Identify which cell holds the provided text, then report its (X, Y) central coordinate. 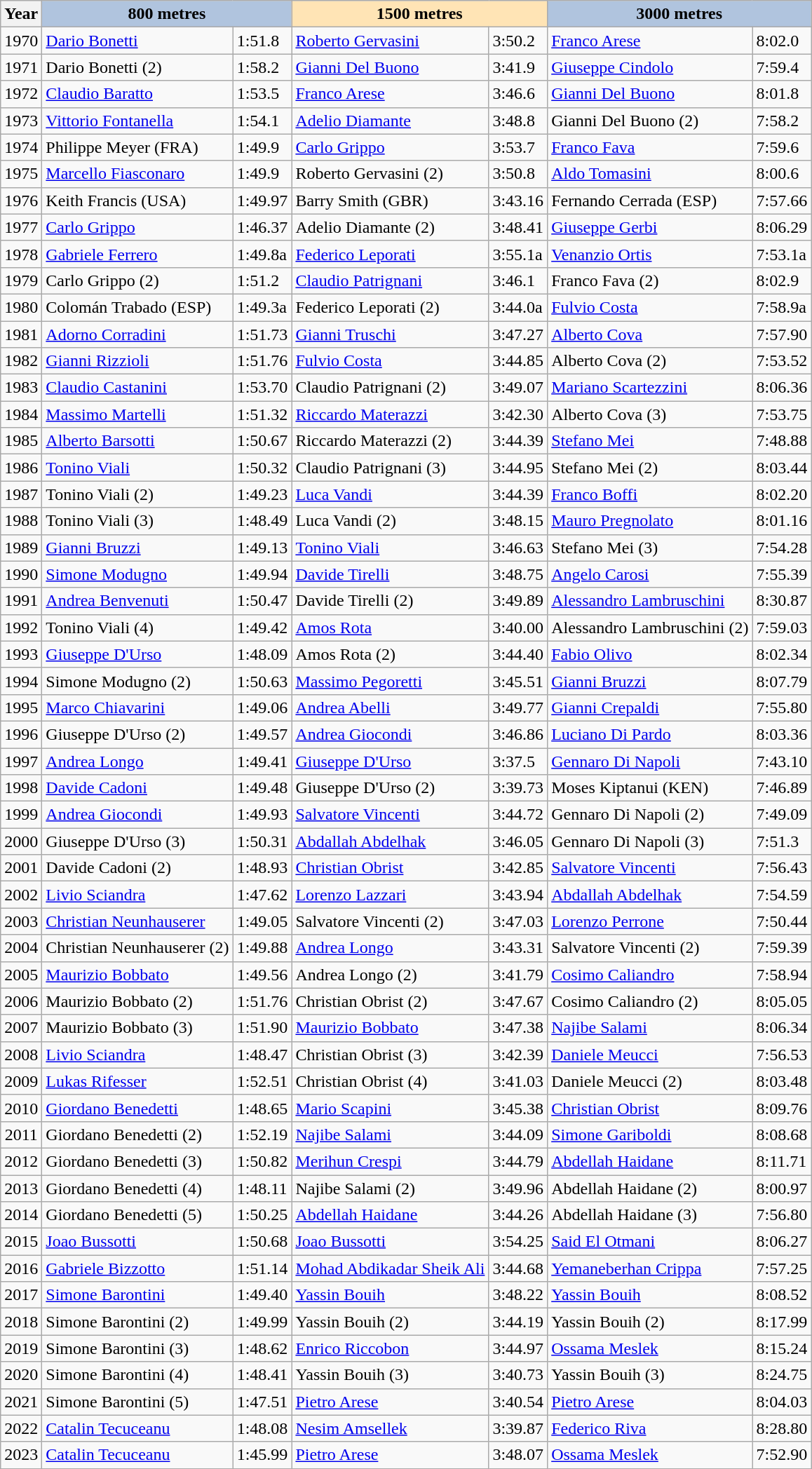
Alberto Barsotti (137, 441)
3:48.75 (518, 574)
1991 (21, 601)
2003 (21, 921)
8:03.36 (782, 734)
3:50.2 (518, 41)
Christian Neunhauserer (2) (137, 948)
7:57.90 (782, 334)
1:48.93 (262, 868)
7:48.88 (782, 441)
1:48.09 (262, 654)
Enrico Riccobon (390, 1348)
1:52.19 (262, 1135)
2006 (21, 1001)
Gianni Rizzioli (137, 361)
3:44.72 (518, 815)
Simone Gariboldi (650, 1135)
Luca Vandi (390, 494)
Christian Obrist (2) (390, 1001)
1:46.37 (262, 227)
800 metres (167, 14)
Andrea Abelli (390, 708)
Mario Scapini (390, 1108)
1:51.73 (262, 334)
1998 (21, 788)
1988 (21, 521)
Tonino Viali (4) (137, 628)
1:49.05 (262, 921)
8:03.44 (782, 468)
1:49.93 (262, 815)
Maurizio Bobbato (3) (137, 1028)
2020 (21, 1375)
Mohad Abdikadar Sheik Ali (390, 1268)
Christian Neunhauserer (137, 921)
2015 (21, 1242)
3:47.67 (518, 1001)
7:59.6 (782, 147)
7:59.4 (782, 67)
7:57.25 (782, 1268)
3:44.97 (518, 1348)
1:50.32 (262, 468)
1:49.48 (262, 788)
Najibe Salami (2) (390, 1189)
1:49.88 (262, 948)
3:44.95 (518, 468)
3:44.40 (518, 654)
Federico Leporati (390, 254)
8:28.80 (782, 1428)
2018 (21, 1322)
3:43.16 (518, 201)
Davide Tirelli (390, 574)
3:46.63 (518, 548)
1:53.70 (262, 388)
3:53.7 (518, 147)
3:40.73 (518, 1375)
7:43.10 (782, 761)
2014 (21, 1215)
2010 (21, 1108)
1:51.32 (262, 414)
3:44.09 (518, 1135)
Federico Leporati (2) (390, 307)
3:50.8 (518, 174)
1977 (21, 227)
7:52.90 (782, 1455)
2011 (21, 1135)
3:48.8 (518, 121)
8:08.68 (782, 1135)
8:06.29 (782, 227)
3:46.86 (518, 734)
1:50.31 (262, 841)
1:48.41 (262, 1375)
8:30.87 (782, 601)
Riccardo Materazzi (2) (390, 441)
Abdellah Haidane (3) (650, 1215)
Dario Bonetti (2) (137, 67)
Marco Chiavarini (137, 708)
1:52.51 (262, 1081)
Simone Barontini (2) (137, 1322)
Roberto Gervasini (2) (390, 174)
1992 (21, 628)
2008 (21, 1055)
3:49.89 (518, 601)
1:49.23 (262, 494)
2021 (21, 1402)
1:50.47 (262, 601)
7:53.52 (782, 361)
Simone Modugno (137, 574)
8:17.99 (782, 1322)
Claudio Patrignani (2) (390, 388)
Colomán Trabado (ESP) (137, 307)
1987 (21, 494)
Cosimo Caliandro (650, 975)
3:41.03 (518, 1081)
3:42.85 (518, 868)
1:49.8a (262, 254)
Lorenzo Perrone (650, 921)
3:48.22 (518, 1295)
Claudio Baratto (137, 94)
1999 (21, 815)
Said El Otmani (650, 1242)
Christian Obrist (3) (390, 1055)
1990 (21, 574)
7:55.39 (782, 574)
Claudio Patrignani (390, 280)
Moses Kiptanui (KEN) (650, 788)
1976 (21, 201)
Luca Vandi (2) (390, 521)
1:49.94 (262, 574)
Christian Obrist (4) (390, 1081)
1995 (21, 708)
2005 (21, 975)
1:51.14 (262, 1268)
Giordano Benedetti (5) (137, 1215)
7:49.09 (782, 815)
Mariano Scartezzini (650, 388)
Roberto Gervasini (390, 41)
2022 (21, 1428)
1996 (21, 734)
3:44.0a (518, 307)
7:56.43 (782, 868)
Claudio Castanini (137, 388)
Claudio Patrignani (3) (390, 468)
3:48.41 (518, 227)
3:44.26 (518, 1215)
Andrea Benvenuti (137, 601)
1:58.2 (262, 67)
Gennaro Di Napoli (3) (650, 841)
Giuseppe D'Urso (3) (137, 841)
1983 (21, 388)
2001 (21, 868)
1:48.47 (262, 1055)
2004 (21, 948)
1500 metres (419, 14)
3:44.85 (518, 361)
8:05.05 (782, 1001)
1:53.5 (262, 94)
3:42.30 (518, 414)
7:58.9a (782, 307)
7:51.3 (782, 841)
8:02.20 (782, 494)
1:51.90 (262, 1028)
3:43.94 (518, 895)
Cosimo Caliandro (2) (650, 1001)
Carlo Grippo (2) (137, 280)
1:49.57 (262, 734)
1993 (21, 654)
1980 (21, 307)
1:48.49 (262, 521)
1971 (21, 67)
1:48.11 (262, 1189)
Aldo Tomasini (650, 174)
Dario Bonetti (137, 41)
Gabriele Bizzotto (137, 1268)
1975 (21, 174)
7:54.59 (782, 895)
7:58.94 (782, 975)
Tonino Viali (3) (137, 521)
Gianni Crepaldi (650, 708)
8:08.52 (782, 1295)
Adorno Corradini (137, 334)
Franco Fava (2) (650, 280)
Barry Smith (GBR) (390, 201)
3:47.38 (518, 1028)
2023 (21, 1455)
1994 (21, 681)
3:40.00 (518, 628)
Stefano Mei (650, 441)
3:42.39 (518, 1055)
1:49.40 (262, 1295)
8:02.34 (782, 654)
8:06.27 (782, 1242)
1989 (21, 548)
2013 (21, 1189)
Simone Barontini (4) (137, 1375)
3:49.96 (518, 1189)
Giuseppe Gerbi (650, 227)
Alberto Cova (2) (650, 361)
1:50.67 (262, 441)
3:39.87 (518, 1428)
2019 (21, 1348)
Marcello Fiasconaro (137, 174)
1:48.65 (262, 1108)
7:57.66 (782, 201)
1:50.25 (262, 1215)
3:48.07 (518, 1455)
8:00.6 (782, 174)
7:46.89 (782, 788)
Giordano Benedetti (3) (137, 1161)
1979 (21, 280)
Simone Barontini (137, 1295)
3:43.31 (518, 948)
Giordano Benedetti (137, 1108)
3:44.19 (518, 1322)
1:49.56 (262, 975)
Vittorio Fontanella (137, 121)
1978 (21, 254)
3:41.9 (518, 67)
3:46.05 (518, 841)
3:41.79 (518, 975)
3:49.07 (518, 388)
8:04.03 (782, 1402)
3:48.15 (518, 521)
1:49.13 (262, 548)
Amos Rota (390, 628)
1:48.62 (262, 1348)
1:48.08 (262, 1428)
3:46.1 (518, 280)
Franco Fava (650, 147)
1:49.97 (262, 201)
1984 (21, 414)
3:44.79 (518, 1161)
Gennaro Di Napoli (650, 761)
1:49.42 (262, 628)
1:50.68 (262, 1242)
3000 metres (679, 14)
Adelio Diamante (390, 121)
Giordano Benedetti (4) (137, 1189)
7:56.53 (782, 1055)
Daniele Meucci (650, 1055)
Alessandro Lambruschini (2) (650, 628)
1:50.82 (262, 1161)
7:50.44 (782, 921)
8:02.0 (782, 41)
3:39.73 (518, 788)
Mauro Pregnolato (650, 521)
Stefano Mei (2) (650, 468)
Simone Modugno (2) (137, 681)
Venanzio Ortis (650, 254)
1:49.06 (262, 708)
7:58.2 (782, 121)
Angelo Carosi (650, 574)
2007 (21, 1028)
1:51.2 (262, 280)
2016 (21, 1268)
1973 (21, 121)
7:54.28 (782, 548)
Keith Francis (USA) (137, 201)
Stefano Mei (3) (650, 548)
7:55.80 (782, 708)
Davide Tirelli (2) (390, 601)
Federico Riva (650, 1428)
8:07.79 (782, 681)
1981 (21, 334)
3:45.38 (518, 1108)
Adelio Diamante (2) (390, 227)
1:49.99 (262, 1322)
1:50.63 (262, 681)
3:47.27 (518, 334)
8:24.75 (782, 1375)
8:01.8 (782, 94)
Fabio Olivo (650, 654)
8:06.34 (782, 1028)
3:54.25 (518, 1242)
Lukas Rifesser (137, 1081)
7:59.39 (782, 948)
7:59.03 (782, 628)
8:11.71 (782, 1161)
7:53.1a (782, 254)
2000 (21, 841)
Maurizio Bobbato (2) (137, 1001)
1:47.62 (262, 895)
8:03.48 (782, 1081)
1:51.8 (262, 41)
2012 (21, 1161)
2002 (21, 895)
Massimo Pegoretti (390, 681)
Year (21, 14)
1:47.51 (262, 1402)
1972 (21, 94)
Nesim Amsellek (390, 1428)
1982 (21, 361)
Giordano Benedetti (2) (137, 1135)
Simone Barontini (5) (137, 1402)
Alberto Cova (3) (650, 414)
1997 (21, 761)
3:55.1a (518, 254)
3:49.77 (518, 708)
Lorenzo Lazzari (390, 895)
Giuseppe Cindolo (650, 67)
3:37.5 (518, 761)
8:06.36 (782, 388)
1:49.41 (262, 761)
3:45.51 (518, 681)
1:54.1 (262, 121)
8:01.16 (782, 521)
Daniele Meucci (2) (650, 1081)
Fernando Cerrada (ESP) (650, 201)
3:40.54 (518, 1402)
8:00.97 (782, 1189)
Yemaneberhan Crippa (650, 1268)
Gennaro Di Napoli (2) (650, 815)
3:44.68 (518, 1268)
8:02.9 (782, 280)
Massimo Martelli (137, 414)
1:49.3a (262, 307)
1974 (21, 147)
3:46.6 (518, 94)
7:56.80 (782, 1215)
1985 (21, 441)
Abdellah Haidane (2) (650, 1189)
Davide Cadoni (137, 788)
2009 (21, 1081)
Franco Boffi (650, 494)
Davide Cadoni (2) (137, 868)
2017 (21, 1295)
Andrea Longo (2) (390, 975)
Simone Barontini (3) (137, 1348)
8:15.24 (782, 1348)
1986 (21, 468)
Amos Rota (2) (390, 654)
Riccardo Materazzi (390, 414)
Merihun Crespi (390, 1161)
1970 (21, 41)
8:09.76 (782, 1108)
Gabriele Ferrero (137, 254)
7:53.75 (782, 414)
Alberto Cova (650, 334)
Gianni Del Buono (2) (650, 121)
Philippe Meyer (FRA) (137, 147)
3:47.03 (518, 921)
Tonino Viali (2) (137, 494)
Gianni Truschi (390, 334)
Alessandro Lambruschini (650, 601)
Luciano Di Pardo (650, 734)
1:45.99 (262, 1455)
